Capture the cell that displays the provided text and extract its (x, y) central coordinate. 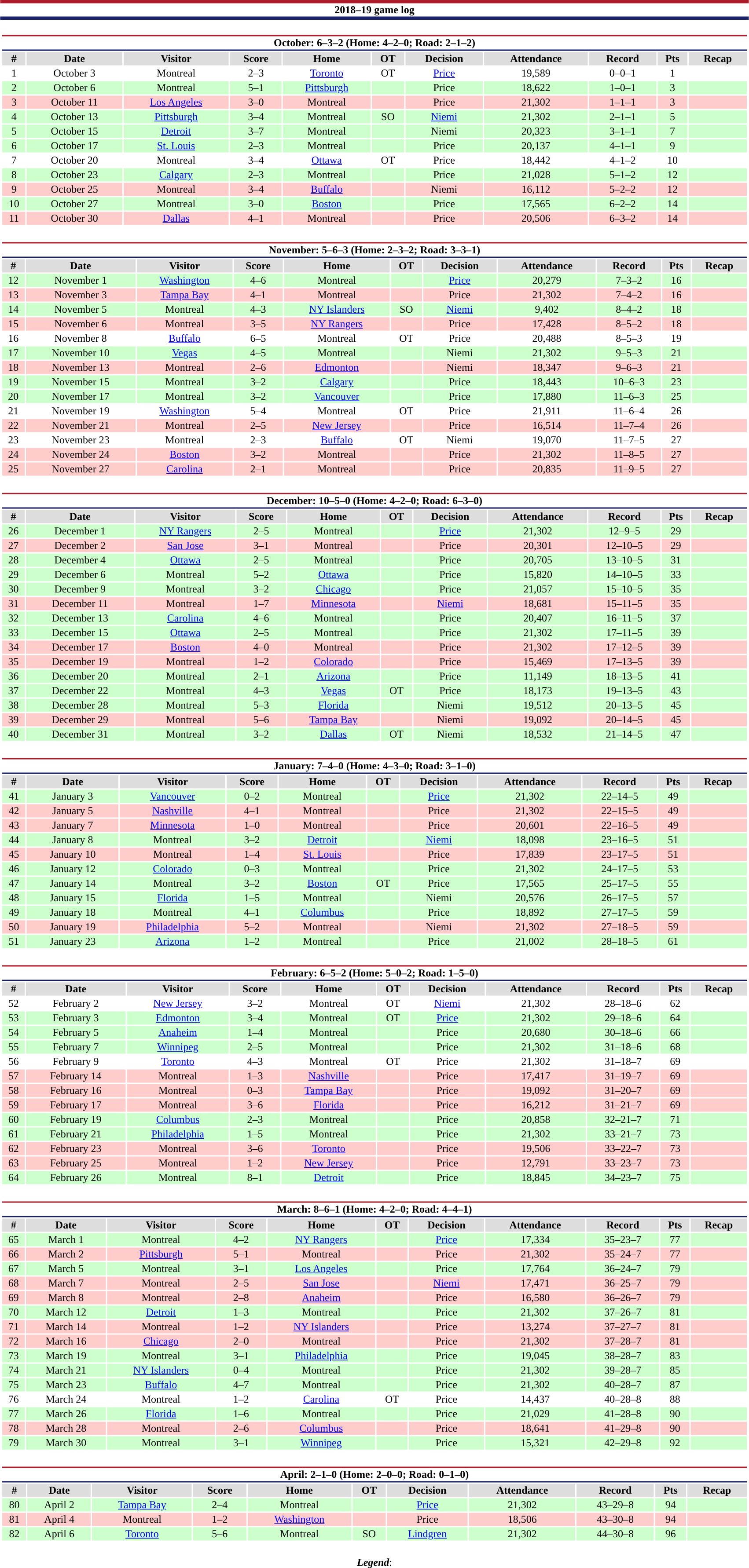
32–21–7 (623, 1119)
November: 5–6–3 (Home: 2–3–2; Road: 3–3–1) (374, 250)
18–13–5 (625, 676)
13,274 (535, 1327)
December 1 (80, 531)
22–15–5 (620, 811)
37–28–7 (623, 1341)
9–5–3 (629, 353)
December 15 (80, 633)
March 1 (66, 1240)
18,622 (536, 88)
72 (13, 1341)
23–16–5 (620, 840)
22–14–5 (620, 797)
December 19 (80, 662)
17–11–5 (625, 633)
1–0 (252, 826)
March: 8–6–1 (Home: 4–2–0; Road: 4–4–1) (374, 1210)
14,437 (535, 1399)
October 13 (74, 117)
February 7 (76, 1047)
January 5 (73, 811)
19–13–5 (625, 691)
December 13 (80, 618)
November 6 (80, 324)
December 28 (80, 705)
70 (13, 1312)
16,514 (547, 425)
20,279 (547, 280)
8–1 (255, 1177)
November 23 (80, 440)
December 9 (80, 589)
November 24 (80, 454)
21,057 (538, 589)
20,301 (538, 546)
11–9–5 (629, 469)
15,321 (535, 1443)
December: 10–5–0 (Home: 4–2–0; Road: 6–3–0) (374, 501)
17–13–5 (625, 662)
October 23 (74, 175)
February 17 (76, 1105)
21,028 (536, 175)
15–11–5 (625, 604)
21,911 (547, 411)
50 (14, 927)
18,442 (536, 161)
January 23 (73, 942)
January 12 (73, 869)
November 3 (80, 295)
February: 6–5–2 (Home: 5–0–2; Road: 1–5–0) (374, 973)
36 (13, 676)
34 (13, 647)
5–1–2 (623, 175)
18,173 (538, 691)
October 30 (74, 219)
20,705 (538, 560)
November 21 (80, 425)
February 25 (76, 1163)
4–7 (241, 1385)
8–4–2 (629, 309)
4–5 (258, 353)
1–7 (261, 604)
2–0 (241, 1341)
36–24–7 (623, 1269)
April 2 (59, 1505)
20,858 (536, 1119)
2–4 (220, 1505)
December 22 (80, 691)
March 8 (66, 1298)
4–2 (241, 1240)
58 (13, 1090)
January 3 (73, 797)
20,488 (547, 338)
6–3–2 (623, 219)
11–6–3 (629, 396)
15 (13, 324)
November 17 (80, 396)
October: 6–3–2 (Home: 4–2–0; Road: 2–1–2) (374, 43)
63 (13, 1163)
33–23–7 (623, 1163)
18,506 (522, 1520)
16,112 (536, 190)
65 (13, 1240)
December 29 (80, 720)
December 17 (80, 647)
March 23 (66, 1385)
December 20 (80, 676)
2018–19 game log (374, 10)
24–17–5 (620, 869)
60 (13, 1119)
November 1 (80, 280)
18,641 (535, 1428)
January 7 (73, 826)
November 5 (80, 309)
October 6 (74, 88)
17–12–5 (625, 647)
56 (13, 1061)
April 6 (59, 1534)
42–29–8 (623, 1443)
19,506 (536, 1148)
2 (14, 88)
18,892 (530, 913)
38–28–7 (623, 1356)
30–18–6 (623, 1032)
33–21–7 (623, 1134)
January 14 (73, 884)
21,002 (530, 942)
17,471 (535, 1283)
6 (14, 146)
31–18–6 (623, 1047)
February 3 (76, 1018)
March 21 (66, 1370)
March 26 (66, 1414)
27–17–5 (620, 913)
74 (13, 1370)
6–5 (258, 338)
83 (675, 1356)
October 20 (74, 161)
12–10–5 (625, 546)
92 (675, 1443)
40 (13, 734)
20,680 (536, 1032)
48 (14, 898)
10–6–3 (629, 382)
8–5–3 (629, 338)
January 15 (73, 898)
8 (14, 175)
3–7 (256, 132)
April 4 (59, 1520)
20–13–5 (625, 705)
5–4 (258, 411)
19,512 (538, 705)
October 15 (74, 132)
October 25 (74, 190)
32 (13, 618)
19,589 (536, 73)
5–3 (261, 705)
20,137 (536, 146)
17,428 (547, 324)
March 19 (66, 1356)
41–29–8 (623, 1428)
7–3–2 (629, 280)
20,576 (530, 898)
20–14–5 (625, 720)
40–28–7 (623, 1385)
37–26–7 (623, 1312)
17,764 (535, 1269)
February 16 (76, 1090)
9–6–3 (629, 367)
36–26–7 (623, 1298)
February 23 (76, 1148)
January 18 (73, 913)
March 24 (66, 1399)
4 (14, 117)
96 (671, 1534)
0–4 (241, 1370)
18,443 (547, 382)
0–0–1 (623, 73)
18,098 (530, 840)
29–18–6 (623, 1018)
1–1–1 (623, 102)
82 (14, 1534)
24 (13, 454)
7–4–2 (629, 295)
March 7 (66, 1283)
October 11 (74, 102)
2–1–1 (623, 117)
March 28 (66, 1428)
31–21–7 (623, 1105)
38 (13, 705)
8–5–2 (629, 324)
88 (675, 1399)
16,212 (536, 1105)
6–2–2 (623, 204)
18,681 (538, 604)
35–24–7 (623, 1254)
21,029 (535, 1414)
December 4 (80, 560)
20,835 (547, 469)
February 26 (76, 1177)
13 (13, 295)
11–7–4 (629, 425)
41–28–8 (623, 1414)
12,791 (536, 1163)
March 12 (66, 1312)
30 (13, 589)
15,820 (538, 575)
January 8 (73, 840)
44 (14, 840)
18,532 (538, 734)
16,580 (535, 1298)
9,402 (547, 309)
31–20–7 (623, 1090)
4–0 (261, 647)
11–6–4 (629, 411)
31–18–7 (623, 1061)
3–5 (258, 324)
28–18–6 (623, 1003)
35–23–7 (623, 1240)
March 30 (66, 1443)
March 2 (66, 1254)
February 2 (76, 1003)
20,323 (536, 132)
20,506 (536, 219)
February 21 (76, 1134)
October 27 (74, 204)
February 5 (76, 1032)
36–25–7 (623, 1283)
January 19 (73, 927)
17,417 (536, 1076)
19,045 (535, 1356)
December 6 (80, 575)
December 11 (80, 604)
17 (13, 353)
37–27–7 (623, 1327)
43–29–8 (615, 1505)
22–16–5 (620, 826)
52 (13, 1003)
3–1–1 (623, 132)
November 27 (80, 469)
March 14 (66, 1327)
13–10–5 (625, 560)
27–18–5 (620, 927)
43–30–8 (615, 1520)
28–18–5 (620, 942)
11–8–5 (629, 454)
42 (14, 811)
November 8 (80, 338)
January: 7–4–0 (Home: 4–3–0; Road: 3–1–0) (374, 766)
March 5 (66, 1269)
December 2 (80, 546)
Lindgren (428, 1534)
21–14–5 (625, 734)
January 10 (73, 855)
44–30–8 (615, 1534)
October 3 (74, 73)
November 13 (80, 367)
4–1–1 (623, 146)
31–19–7 (623, 1076)
14–10–5 (625, 575)
17,880 (547, 396)
16–11–5 (625, 618)
34–23–7 (623, 1177)
February 9 (76, 1061)
87 (675, 1385)
19,070 (547, 440)
78 (13, 1428)
18,845 (536, 1177)
25–17–5 (620, 884)
40–28–8 (623, 1399)
18,347 (547, 367)
November 15 (80, 382)
39–28–7 (623, 1370)
23–17–5 (620, 855)
22 (13, 425)
April: 2–1–0 (Home: 2–0–0; Road: 0–1–0) (374, 1474)
12–9–5 (625, 531)
17,839 (530, 855)
March 16 (66, 1341)
67 (13, 1269)
80 (14, 1505)
February 14 (76, 1076)
11 (14, 219)
26–17–5 (620, 898)
33–22–7 (623, 1148)
November 19 (80, 411)
11,149 (538, 676)
1–6 (241, 1414)
11–7–5 (629, 440)
20 (13, 396)
December 31 (80, 734)
November 10 (80, 353)
5–2–2 (623, 190)
76 (13, 1399)
15–10–5 (625, 589)
1–0–1 (623, 88)
20,407 (538, 618)
15,469 (538, 662)
20,601 (530, 826)
0–2 (252, 797)
4–1–2 (623, 161)
October 17 (74, 146)
54 (13, 1032)
17,334 (535, 1240)
February 19 (76, 1119)
85 (675, 1370)
28 (13, 560)
46 (14, 869)
2–8 (241, 1298)
